Detect which cell encompasses the target text, then output its (x, y) center coordinate. 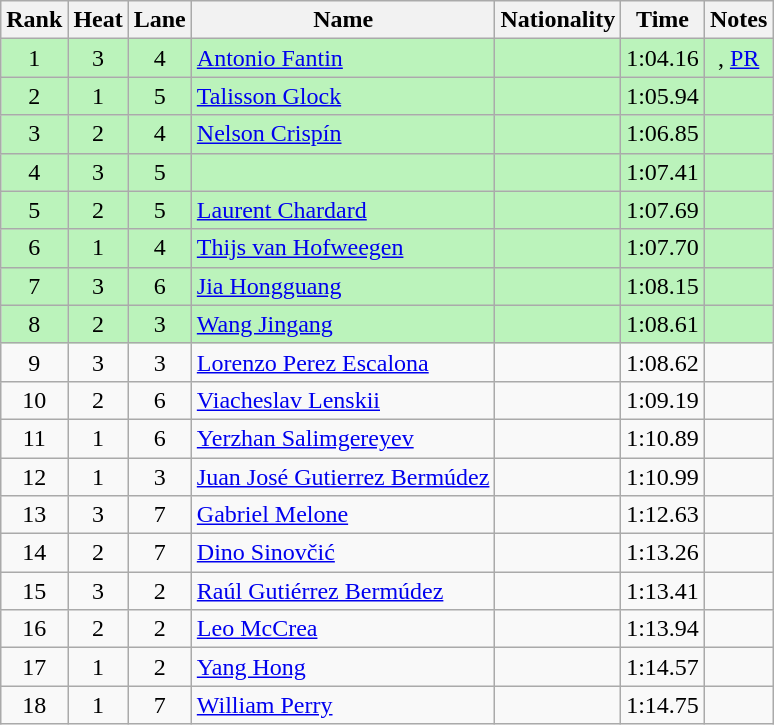
9 (34, 362)
Nelson Crispín (343, 134)
Raúl Gutiérrez Bermúdez (343, 591)
15 (34, 591)
Heat (98, 20)
Leo McCrea (343, 629)
8 (34, 324)
Name (343, 20)
10 (34, 400)
14 (34, 553)
16 (34, 629)
Notes (738, 20)
1:08.62 (663, 362)
William Perry (343, 705)
1:14.75 (663, 705)
Thijs van Hofweegen (343, 248)
Yerzhan Salimgereyev (343, 438)
Yang Hong (343, 667)
12 (34, 477)
1:10.89 (663, 438)
1:12.63 (663, 515)
Gabriel Melone (343, 515)
Nationality (558, 20)
Talisson Glock (343, 96)
Dino Sinovčić (343, 553)
Wang Jingang (343, 324)
Time (663, 20)
13 (34, 515)
Antonio Fantin (343, 58)
1:04.16 (663, 58)
1:13.41 (663, 591)
1:07.69 (663, 210)
Laurent Chardard (343, 210)
1:10.99 (663, 477)
1:07.70 (663, 248)
17 (34, 667)
18 (34, 705)
Lorenzo Perez Escalona (343, 362)
1:07.41 (663, 172)
1:08.61 (663, 324)
1:08.15 (663, 286)
Jia Hongguang (343, 286)
1:13.94 (663, 629)
, PR (738, 58)
1:06.85 (663, 134)
1:14.57 (663, 667)
Rank (34, 20)
Viacheslav Lenskii (343, 400)
11 (34, 438)
1:09.19 (663, 400)
Juan José Gutierrez Bermúdez (343, 477)
Lane (160, 20)
1:05.94 (663, 96)
1:13.26 (663, 553)
